Detect which cell encompasses the target text, then output its [X, Y] center coordinate. 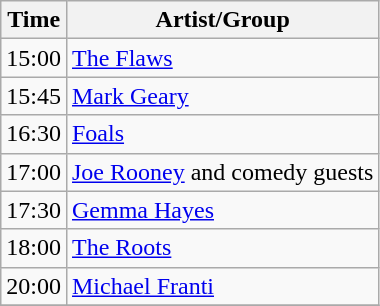
Mark Geary [222, 96]
17:30 [34, 210]
20:00 [34, 286]
Michael Franti [222, 286]
18:00 [34, 248]
The Flaws [222, 58]
15:45 [34, 96]
Joe Rooney and comedy guests [222, 172]
Time [34, 20]
The Roots [222, 248]
Foals [222, 134]
Gemma Hayes [222, 210]
17:00 [34, 172]
Artist/Group [222, 20]
16:30 [34, 134]
15:00 [34, 58]
